Locate the cell with the specified text and output its (X, Y) center coordinate. 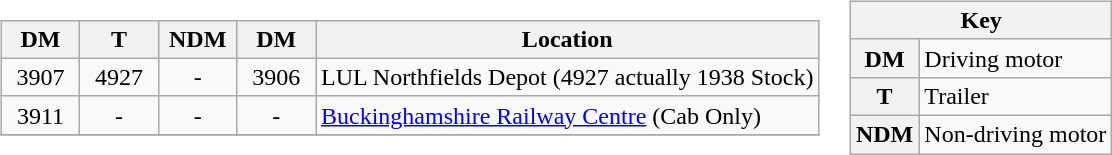
4927 (120, 77)
3906 (276, 77)
Non-driving motor (1016, 134)
Location (568, 39)
3911 (40, 115)
Trailer (1016, 96)
LUL Northfields Depot (4927 actually 1938 Stock) (568, 77)
Driving motor (1016, 58)
Key (980, 20)
3907 (40, 77)
Buckinghamshire Railway Centre (Cab Only) (568, 115)
